Locate the cell with the specified text and output its (X, Y) center coordinate. 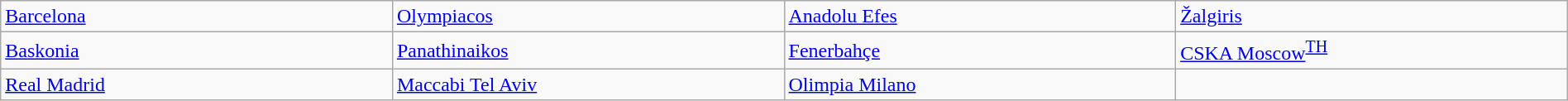
Panathinaikos (588, 51)
Baskonia (197, 51)
Žalgiris (1372, 17)
Olimpia Milano (980, 84)
Anadolu Efes (980, 17)
Fenerbahçe (980, 51)
Olympiacos (588, 17)
Barcelona (197, 17)
Maccabi Tel Aviv (588, 84)
Real Madrid (197, 84)
CSKA MoscowTH (1372, 51)
